Extract the (x, y) coordinate from the center of the cell holding the provided text.  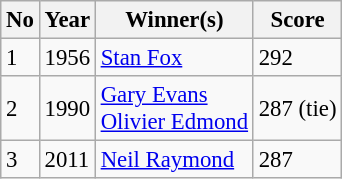
Neil Raymond (174, 160)
Stan Fox (174, 58)
1990 (67, 108)
2011 (67, 160)
287 (297, 160)
Year (67, 20)
3 (20, 160)
1956 (67, 58)
Score (297, 20)
287 (tie) (297, 108)
Winner(s) (174, 20)
2 (20, 108)
No (20, 20)
1 (20, 58)
292 (297, 58)
Gary Evans Olivier Edmond (174, 108)
